Return the (X, Y) coordinate for the center point of the cell that contains the specified text.  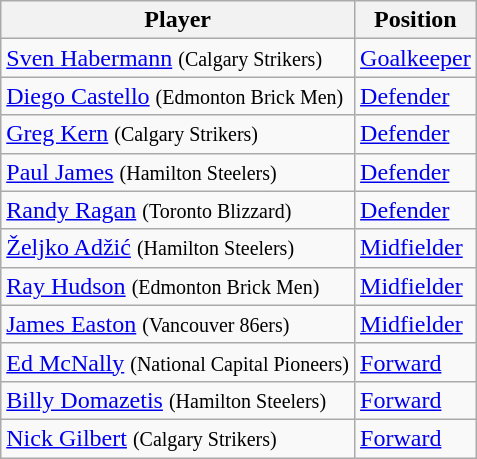
Player (178, 20)
Ed McNally (National Capital Pioneers) (178, 362)
Diego Castello (Edmonton Brick Men) (178, 96)
James Easton (Vancouver 86ers) (178, 324)
Goalkeeper (416, 58)
Nick Gilbert (Calgary Strikers) (178, 438)
Position (416, 20)
Ray Hudson (Edmonton Brick Men) (178, 286)
Greg Kern (Calgary Strikers) (178, 134)
Billy Domazetis (Hamilton Steelers) (178, 400)
Željko Adžić (Hamilton Steelers) (178, 248)
Sven Habermann (Calgary Strikers) (178, 58)
Paul James (Hamilton Steelers) (178, 172)
Randy Ragan (Toronto Blizzard) (178, 210)
